Pinpoint the cell where the given text exists, returning its (x, y) midpoint coordinate. 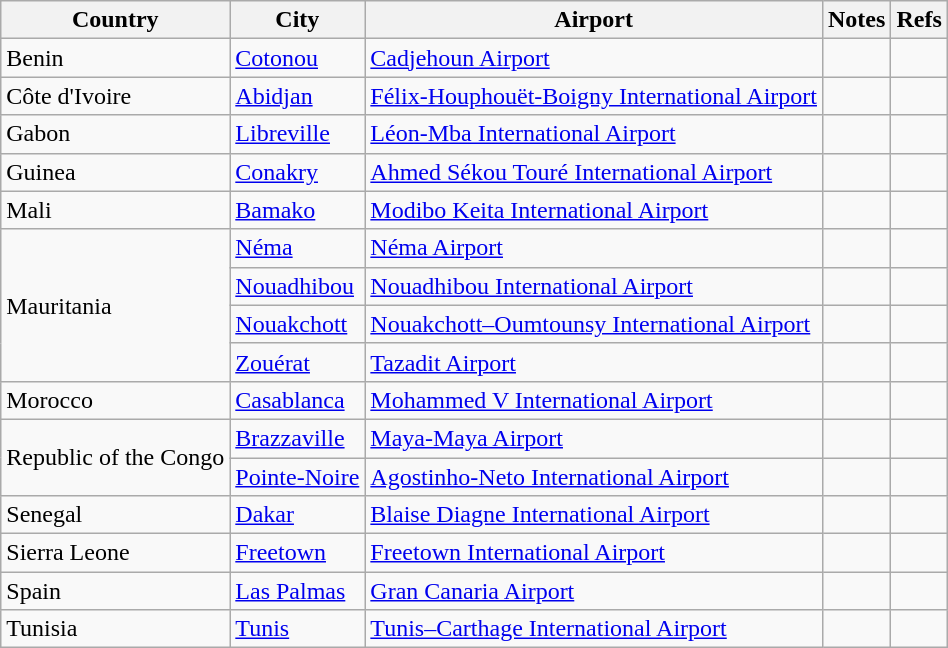
Néma (298, 248)
Sierra Leone (116, 553)
Freetown International Airport (594, 553)
Senegal (116, 515)
Tunis (298, 629)
Gran Canaria Airport (594, 591)
Conakry (298, 172)
Country (116, 20)
Nouakchott–Oumtounsy International Airport (594, 324)
Mohammed V International Airport (594, 400)
Libreville (298, 134)
Tazadit Airport (594, 362)
Spain (116, 591)
Gabon (116, 134)
Nouadhibou International Airport (594, 286)
City (298, 20)
Zouérat (298, 362)
Guinea (116, 172)
Cotonou (298, 58)
Bamako (298, 210)
Abidjan (298, 96)
Ahmed Sékou Touré International Airport (594, 172)
Tunisia (116, 629)
Freetown (298, 553)
Maya-Maya Airport (594, 438)
Refs (919, 20)
Modibo Keita International Airport (594, 210)
Nouadhibou (298, 286)
Agostinho-Neto International Airport (594, 477)
Casablanca (298, 400)
Pointe-Noire (298, 477)
Airport (594, 20)
Benin (116, 58)
Brazzaville (298, 438)
Tunis–Carthage International Airport (594, 629)
Mauritania (116, 305)
Dakar (298, 515)
Notes (856, 20)
Morocco (116, 400)
Côte d'Ivoire (116, 96)
Nouakchott (298, 324)
Las Palmas (298, 591)
Léon-Mba International Airport (594, 134)
Félix-Houphouët-Boigny International Airport (594, 96)
Republic of the Congo (116, 457)
Néma Airport (594, 248)
Mali (116, 210)
Cadjehoun Airport (594, 58)
Blaise Diagne International Airport (594, 515)
